Pinpoint the cell where the given text exists, returning its [X, Y] midpoint coordinate. 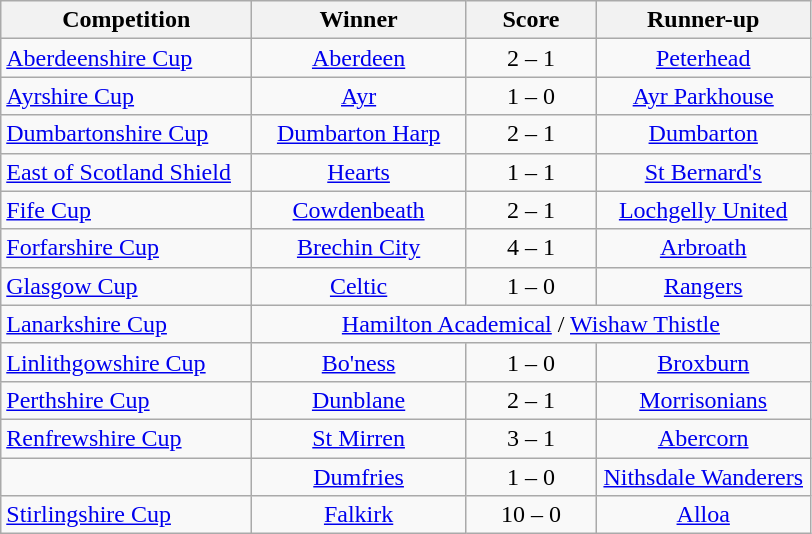
Dunblane [359, 400]
Competition [126, 20]
Falkirk [359, 515]
1 – 1 [530, 172]
Morrisonians [703, 400]
Ayr Parkhouse [703, 96]
Winner [359, 20]
3 – 1 [530, 438]
St Bernard's [703, 172]
Linlithgowshire Cup [126, 362]
St Mirren [359, 438]
Aberdeenshire Cup [126, 58]
Dumbarton Harp [359, 134]
Lochgelly United [703, 210]
Ayrshire Cup [126, 96]
Fife Cup [126, 210]
Runner-up [703, 20]
Dumbarton [703, 134]
Nithsdale Wanderers [703, 477]
Forfarshire Cup [126, 248]
East of Scotland Shield [126, 172]
Abercorn [703, 438]
Alloa [703, 515]
Celtic [359, 286]
Rangers [703, 286]
Brechin City [359, 248]
Cowdenbeath [359, 210]
Lanarkshire Cup [126, 324]
Renfrewshire Cup [126, 438]
Dumfries [359, 477]
Score [530, 20]
Dumbartonshire Cup [126, 134]
Bo'ness [359, 362]
Arbroath [703, 248]
Aberdeen [359, 58]
Glasgow Cup [126, 286]
Perthshire Cup [126, 400]
Hearts [359, 172]
Peterhead [703, 58]
Ayr [359, 96]
Stirlingshire Cup [126, 515]
10 – 0 [530, 515]
Broxburn [703, 362]
4 – 1 [530, 248]
Hamilton Academical / Wishaw Thistle [531, 324]
